From the cell containing the given text, extract its center point as (x, y) coordinate. 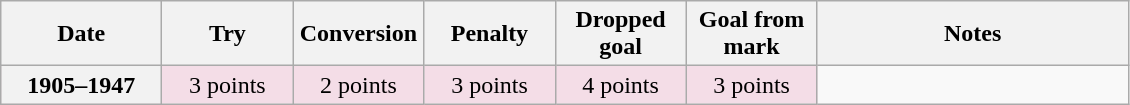
Conversion (358, 34)
2 points (358, 85)
Try (228, 34)
Goal from mark (752, 34)
4 points (620, 85)
Dropped goal (620, 34)
Notes (972, 34)
Penalty (490, 34)
1905–1947 (82, 85)
Date (82, 34)
